Capture the cell that displays the provided text and extract its [X, Y] central coordinate. 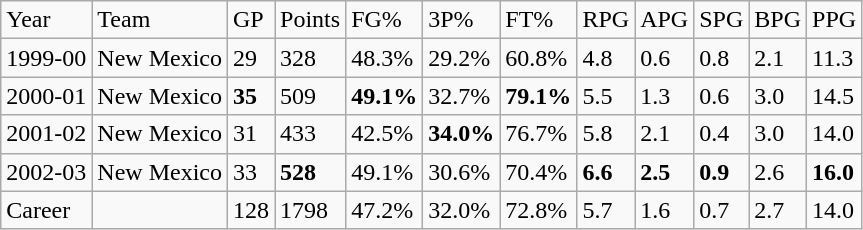
42.5% [384, 134]
328 [310, 58]
32.0% [462, 210]
0.8 [722, 58]
1.6 [664, 210]
30.6% [462, 172]
31 [252, 134]
Points [310, 20]
GP [252, 20]
11.3 [834, 58]
32.7% [462, 96]
Career [46, 210]
60.8% [538, 58]
33 [252, 172]
70.4% [538, 172]
29.2% [462, 58]
76.7% [538, 134]
2.5 [664, 172]
6.6 [606, 172]
48.3% [384, 58]
5.8 [606, 134]
Year [46, 20]
SPG [722, 20]
29 [252, 58]
35 [252, 96]
509 [310, 96]
1798 [310, 210]
0.4 [722, 134]
FG% [384, 20]
2000-01 [46, 96]
433 [310, 134]
Team [160, 20]
3P% [462, 20]
0.7 [722, 210]
14.5 [834, 96]
34.0% [462, 134]
RPG [606, 20]
FT% [538, 20]
2002-03 [46, 172]
5.5 [606, 96]
16.0 [834, 172]
1.3 [664, 96]
72.8% [538, 210]
APG [664, 20]
2.7 [778, 210]
BPG [778, 20]
4.8 [606, 58]
47.2% [384, 210]
2.6 [778, 172]
PPG [834, 20]
79.1% [538, 96]
2001-02 [46, 134]
0.9 [722, 172]
528 [310, 172]
1999-00 [46, 58]
5.7 [606, 210]
128 [252, 210]
